For the text-containing cell, return its midpoint in [X, Y] coordinate format. 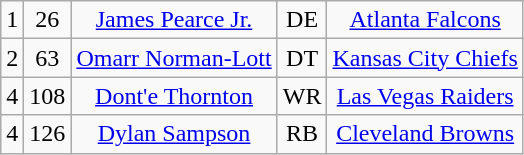
2 [12, 58]
26 [48, 20]
Atlanta Falcons [425, 20]
Dont'e Thornton [174, 96]
63 [48, 58]
Las Vegas Raiders [425, 96]
WR [302, 96]
RB [302, 134]
108 [48, 96]
James Pearce Jr. [174, 20]
126 [48, 134]
Kansas City Chiefs [425, 58]
Omarr Norman-Lott [174, 58]
Cleveland Browns [425, 134]
Dylan Sampson [174, 134]
1 [12, 20]
DT [302, 58]
DE [302, 20]
